Capture the cell that displays the provided text and extract its (X, Y) central coordinate. 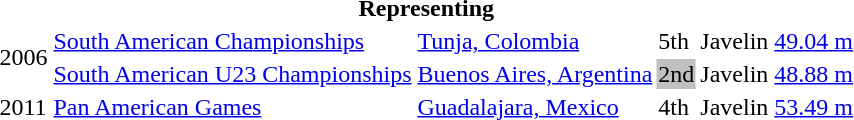
Tunja, Colombia (535, 41)
South American Championships (232, 41)
Buenos Aires, Argentina (535, 74)
South American U23 Championships (232, 74)
2nd (676, 74)
5th (676, 41)
